Locate the cell with the specified text and output its [X, Y] center coordinate. 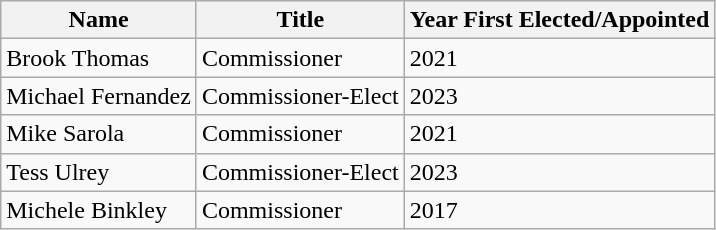
Year First Elected/Appointed [560, 20]
Michele Binkley [99, 210]
Name [99, 20]
Title [300, 20]
Michael Fernandez [99, 96]
Mike Sarola [99, 134]
Tess Ulrey [99, 172]
2017 [560, 210]
Brook Thomas [99, 58]
